From the cell containing the given text, extract its center point as [x, y] coordinate. 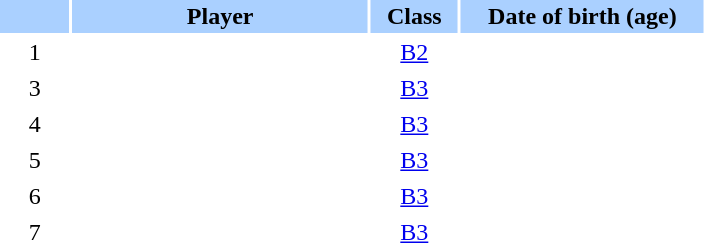
5 [34, 160]
1 [34, 52]
Player [220, 16]
Class [414, 16]
Date of birth (age) [582, 16]
3 [34, 88]
6 [34, 196]
4 [34, 124]
B2 [414, 52]
